Scan for the cell matching the given text and deliver its [X, Y] coordinate at center. 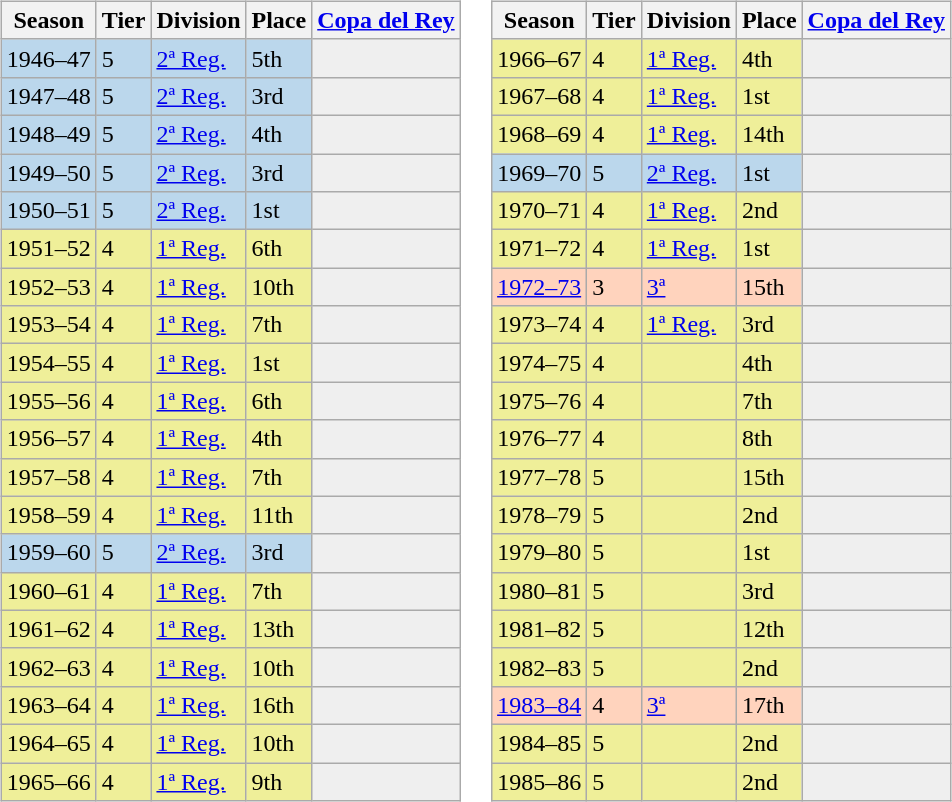
9th [279, 781]
1951–52 [48, 249]
1958–59 [48, 515]
1980–81 [540, 591]
1953–54 [48, 325]
1952–53 [48, 287]
1969–70 [540, 173]
1985–86 [540, 781]
16th [279, 705]
1948–49 [48, 134]
1963–64 [48, 705]
1972–73 [540, 287]
1956–57 [48, 439]
3 [614, 287]
1983–84 [540, 705]
1966–67 [540, 58]
14th [769, 134]
1949–50 [48, 173]
1960–61 [48, 591]
1977–78 [540, 477]
12th [769, 629]
1965–66 [48, 781]
8th [769, 439]
1981–82 [540, 629]
1961–62 [48, 629]
1964–65 [48, 743]
1967–68 [540, 96]
13th [279, 629]
11th [279, 515]
1957–58 [48, 477]
5th [279, 58]
1982–83 [540, 667]
1950–51 [48, 211]
1968–69 [540, 134]
1975–76 [540, 401]
1970–71 [540, 211]
1955–56 [48, 401]
1946–47 [48, 58]
1978–79 [540, 515]
1959–60 [48, 553]
1973–74 [540, 325]
1947–48 [48, 96]
1976–77 [540, 439]
17th [769, 705]
1954–55 [48, 363]
1979–80 [540, 553]
1962–63 [48, 667]
1984–85 [540, 743]
1971–72 [540, 249]
1974–75 [540, 363]
